From the cell containing the given text, extract its center point as (X, Y) coordinate. 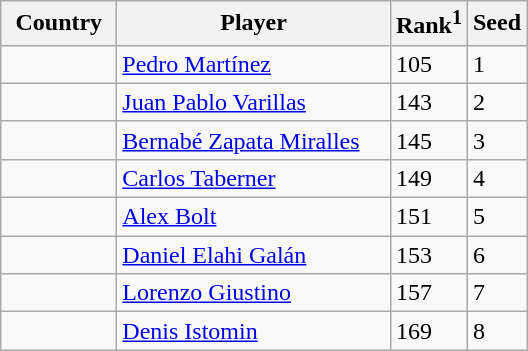
4 (496, 178)
Alex Bolt (254, 217)
6 (496, 255)
Bernabé Zapata Miralles (254, 140)
8 (496, 331)
Carlos Taberner (254, 178)
143 (428, 102)
Pedro Martínez (254, 64)
Country (59, 24)
169 (428, 331)
7 (496, 293)
2 (496, 102)
151 (428, 217)
Rank1 (428, 24)
157 (428, 293)
105 (428, 64)
153 (428, 255)
Player (254, 24)
Daniel Elahi Galán (254, 255)
Seed (496, 24)
149 (428, 178)
Denis Istomin (254, 331)
5 (496, 217)
3 (496, 140)
Lorenzo Giustino (254, 293)
145 (428, 140)
1 (496, 64)
Juan Pablo Varillas (254, 102)
